Pinpoint the cell where the given text exists, returning its [X, Y] midpoint coordinate. 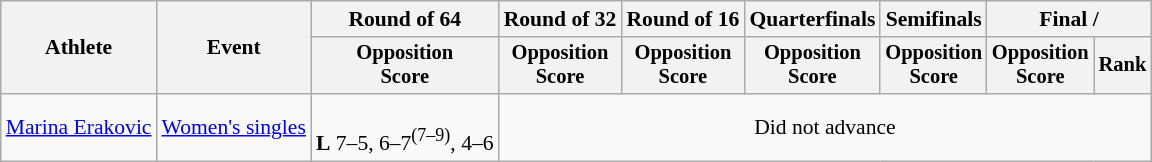
Final / [1069, 19]
Women's singles [234, 128]
Quarterfinals [812, 19]
Semifinals [934, 19]
Athlete [79, 48]
Rank [1123, 66]
Round of 64 [405, 19]
Event [234, 48]
Round of 16 [682, 19]
Marina Erakovic [79, 128]
Round of 32 [560, 19]
L 7–5, 6–7(7–9), 4–6 [405, 128]
Did not advance [826, 128]
